Provide the (x, y) coordinate of the cell's center where the given text is located.  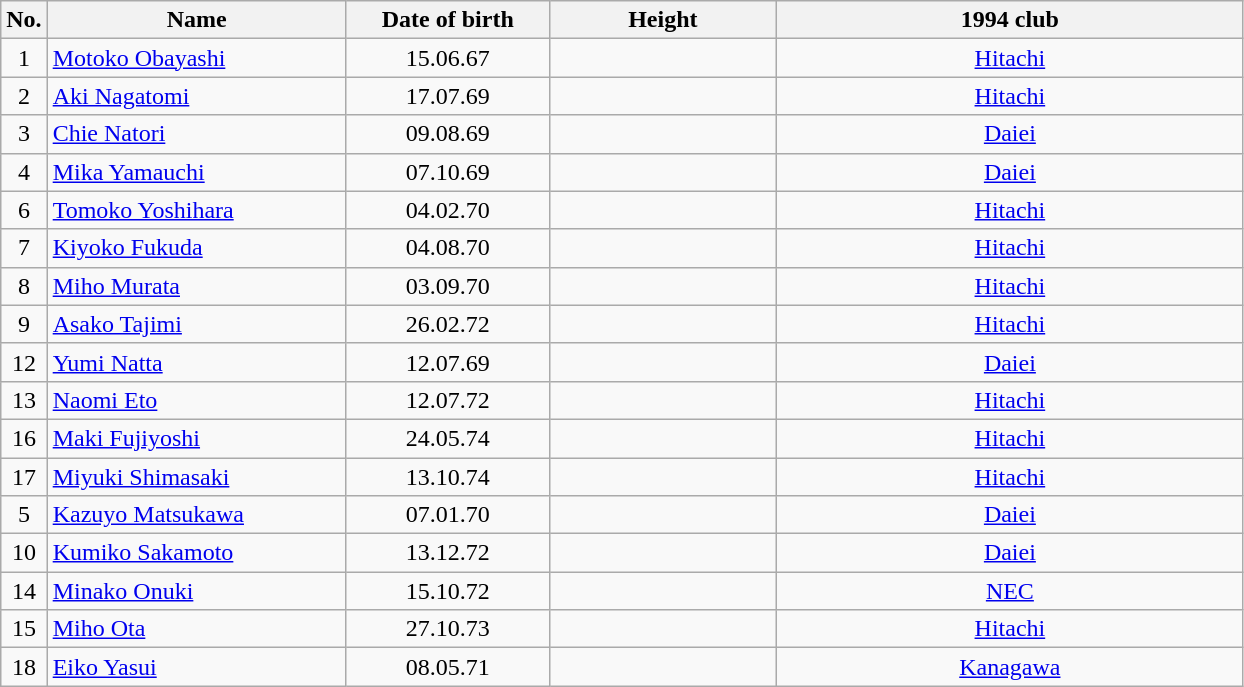
15 (24, 629)
2 (24, 96)
Kazuyo Matsukawa (196, 515)
14 (24, 591)
3 (24, 134)
07.10.69 (448, 172)
16 (24, 438)
13 (24, 400)
1 (24, 58)
8 (24, 286)
Yumi Natta (196, 362)
Kanagawa (1010, 667)
26.02.72 (448, 324)
24.05.74 (448, 438)
09.08.69 (448, 134)
Eiko Yasui (196, 667)
17 (24, 477)
Mika Yamauchi (196, 172)
4 (24, 172)
12 (24, 362)
17.07.69 (448, 96)
13.10.74 (448, 477)
1994 club (1010, 20)
Kumiko Sakamoto (196, 553)
Date of birth (448, 20)
15.10.72 (448, 591)
18 (24, 667)
NEC (1010, 591)
Kiyoko Fukuda (196, 248)
Miho Ota (196, 629)
08.05.71 (448, 667)
Maki Fujiyoshi (196, 438)
Tomoko Yoshihara (196, 210)
Asako Tajimi (196, 324)
03.09.70 (448, 286)
No. (24, 20)
Minako Onuki (196, 591)
04.08.70 (448, 248)
7 (24, 248)
Naomi Eto (196, 400)
27.10.73 (448, 629)
12.07.69 (448, 362)
6 (24, 210)
10 (24, 553)
5 (24, 515)
15.06.67 (448, 58)
Name (196, 20)
Height (662, 20)
Miyuki Shimasaki (196, 477)
13.12.72 (448, 553)
Miho Murata (196, 286)
Aki Nagatomi (196, 96)
04.02.70 (448, 210)
07.01.70 (448, 515)
Motoko Obayashi (196, 58)
12.07.72 (448, 400)
9 (24, 324)
Chie Natori (196, 134)
